For the text-containing cell, return its midpoint in (x, y) coordinate format. 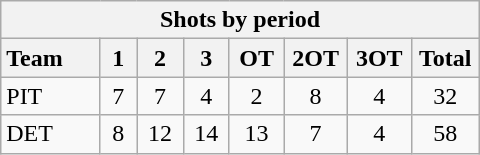
Team (50, 58)
OT (256, 58)
3OT (379, 58)
14 (206, 134)
1 (118, 58)
Total (445, 58)
PIT (50, 96)
12 (160, 134)
DET (50, 134)
32 (445, 96)
Shots by period (240, 20)
58 (445, 134)
2OT (316, 58)
13 (256, 134)
3 (206, 58)
